Provide the [x, y] coordinate of the cell's center where the given text is located.  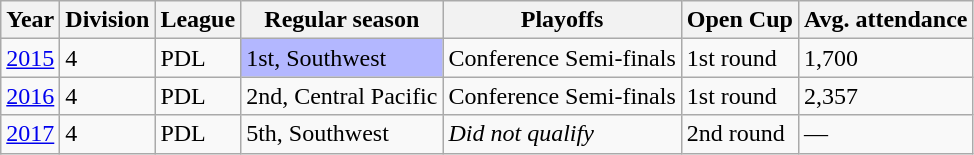
Did not qualify [562, 134]
2015 [30, 58]
2nd round [740, 134]
2017 [30, 134]
Regular season [342, 20]
Avg. attendance [886, 20]
2,357 [886, 96]
League [198, 20]
Year [30, 20]
2nd, Central Pacific [342, 96]
1st, Southwest [342, 58]
Open Cup [740, 20]
1,700 [886, 58]
Division [108, 20]
2016 [30, 96]
5th, Southwest [342, 134]
Playoffs [562, 20]
— [886, 134]
